Search for the cell housing the specified text and yield its [x, y] center coordinate. 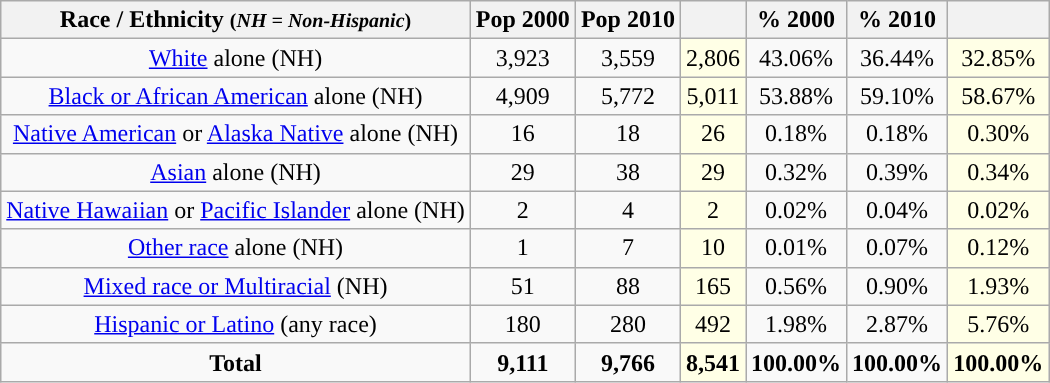
Pop 2000 [522, 20]
16 [522, 134]
% 2010 [898, 20]
0.34% [998, 172]
0.01% [796, 248]
26 [712, 134]
180 [522, 324]
0.56% [796, 286]
32.85% [998, 58]
88 [628, 286]
10 [712, 248]
Black or African American alone (NH) [236, 96]
53.88% [796, 96]
3,923 [522, 58]
3,559 [628, 58]
Race / Ethnicity (NH = Non-Hispanic) [236, 20]
White alone (NH) [236, 58]
280 [628, 324]
Mixed race or Multiracial (NH) [236, 286]
1.93% [998, 286]
0.12% [998, 248]
18 [628, 134]
7 [628, 248]
0.90% [898, 286]
Total [236, 362]
8,541 [712, 362]
51 [522, 286]
5.76% [998, 324]
58.67% [998, 96]
36.44% [898, 58]
Hispanic or Latino (any race) [236, 324]
Other race alone (NH) [236, 248]
5,011 [712, 96]
43.06% [796, 58]
4 [628, 210]
Asian alone (NH) [236, 172]
2.87% [898, 324]
Native Hawaiian or Pacific Islander alone (NH) [236, 210]
38 [628, 172]
% 2000 [796, 20]
59.10% [898, 96]
0.07% [898, 248]
1 [522, 248]
165 [712, 286]
2,806 [712, 58]
Pop 2010 [628, 20]
9,766 [628, 362]
Native American or Alaska Native alone (NH) [236, 134]
0.04% [898, 210]
9,111 [522, 362]
0.39% [898, 172]
4,909 [522, 96]
0.30% [998, 134]
1.98% [796, 324]
0.32% [796, 172]
5,772 [628, 96]
492 [712, 324]
